Output the (X, Y) coordinate of the center of the cell containing the given text.  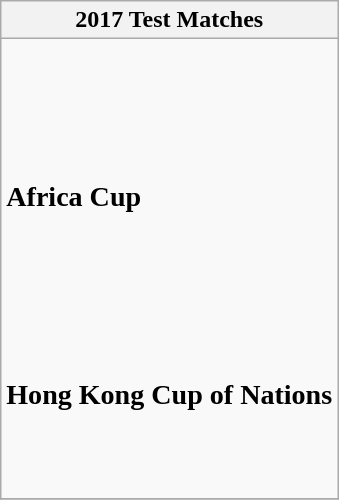
Africa CupHong Kong Cup of Nations (170, 268)
2017 Test Matches (170, 20)
